Extract the (X, Y) coordinate from the center of the cell holding the provided text.  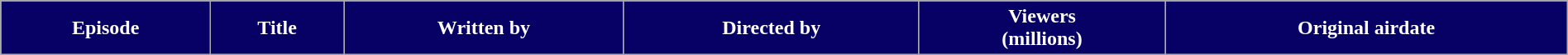
Directed by (771, 28)
Original airdate (1366, 28)
Written by (485, 28)
Episode (106, 28)
Title (278, 28)
Viewers(millions) (1042, 28)
